From the cell containing the given text, extract its center point as [x, y] coordinate. 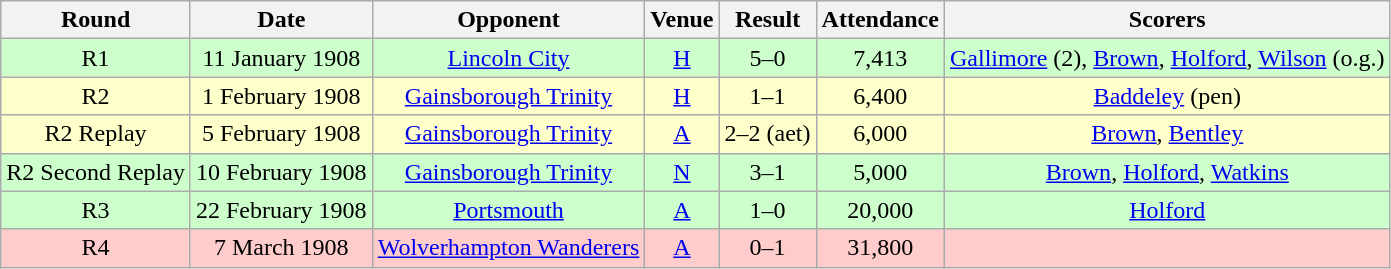
Portsmouth [508, 210]
R2 [96, 96]
Scorers [1167, 20]
Gallimore (2), Brown, Holford, Wilson (o.g.) [1167, 58]
22 February 1908 [281, 210]
Date [281, 20]
6,400 [880, 96]
Holford [1167, 210]
1 February 1908 [281, 96]
5 February 1908 [281, 134]
5–0 [768, 58]
Lincoln City [508, 58]
R1 [96, 58]
Result [768, 20]
Brown, Bentley [1167, 134]
Wolverhampton Wanderers [508, 248]
5,000 [880, 172]
2–2 (aet) [768, 134]
10 February 1908 [281, 172]
R3 [96, 210]
20,000 [880, 210]
R2 Replay [96, 134]
Venue [682, 20]
Round [96, 20]
1–0 [768, 210]
Baddeley (pen) [1167, 96]
7,413 [880, 58]
Opponent [508, 20]
Brown, Holford, Watkins [1167, 172]
R4 [96, 248]
31,800 [880, 248]
R2 Second Replay [96, 172]
7 March 1908 [281, 248]
11 January 1908 [281, 58]
3–1 [768, 172]
6,000 [880, 134]
1–1 [768, 96]
Attendance [880, 20]
0–1 [768, 248]
N [682, 172]
